Capture the cell that displays the provided text and extract its [X, Y] central coordinate. 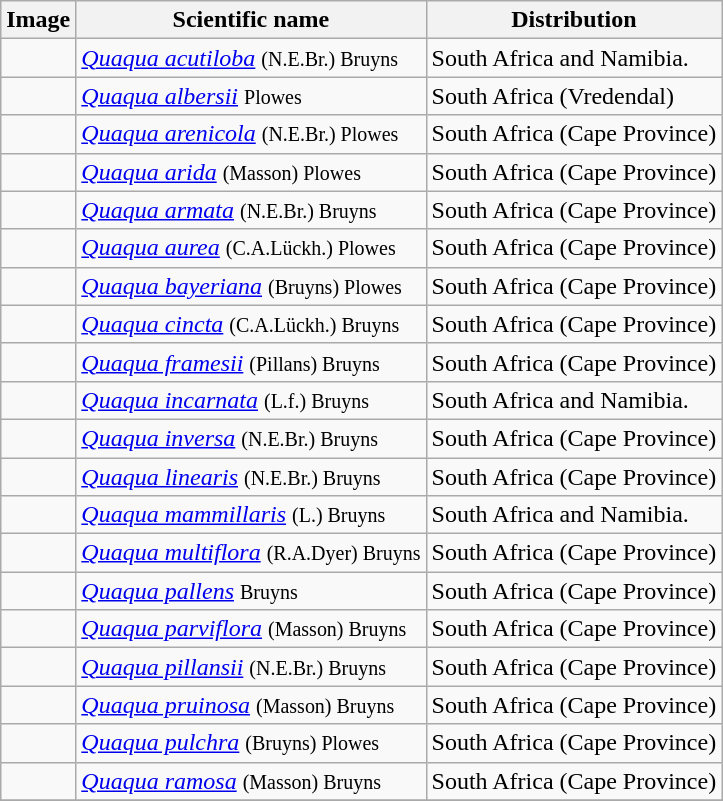
South Africa (Vredendal) [574, 96]
Quaqua framesii (Pillans) Bruyns [251, 362]
Quaqua armata (N.E.Br.) Bruyns [251, 210]
Distribution [574, 20]
Quaqua pruinosa (Masson) Bruyns [251, 705]
Scientific name [251, 20]
Image [38, 20]
Quaqua cincta (C.A.Lückh.) Bruyns [251, 324]
Quaqua parviflora (Masson) Bruyns [251, 629]
Quaqua arida (Masson) Plowes [251, 172]
Quaqua multiflora (R.A.Dyer) Bruyns [251, 553]
Quaqua pallens Bruyns [251, 591]
Quaqua albersii Plowes [251, 96]
Quaqua mammillaris (L.) Bruyns [251, 515]
Quaqua incarnata (L.f.) Bruyns [251, 400]
Quaqua arenicola (N.E.Br.) Plowes [251, 134]
Quaqua aurea (C.A.Lückh.) Plowes [251, 248]
Quaqua linearis (N.E.Br.) Bruyns [251, 477]
Quaqua inversa (N.E.Br.) Bruyns [251, 438]
Quaqua bayeriana (Bruyns) Plowes [251, 286]
Quaqua pulchra (Bruyns) Plowes [251, 743]
Quaqua pillansii (N.E.Br.) Bruyns [251, 667]
Quaqua ramosa (Masson) Bruyns [251, 781]
Quaqua acutiloba (N.E.Br.) Bruyns [251, 58]
